Scan for the cell matching the given text and deliver its [X, Y] coordinate at center. 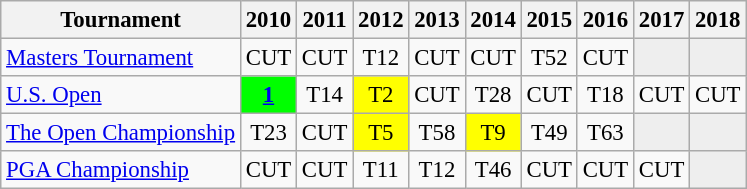
2012 [381, 20]
T14 [325, 95]
2010 [268, 20]
The Open Championship [121, 133]
T63 [605, 133]
U.S. Open [121, 95]
Tournament [121, 20]
T5 [381, 133]
T18 [605, 95]
T58 [437, 133]
T9 [493, 133]
2017 [661, 20]
T23 [268, 133]
2015 [549, 20]
PGA Championship [121, 170]
T49 [549, 133]
T46 [493, 170]
1 [268, 95]
2016 [605, 20]
T52 [549, 58]
2013 [437, 20]
T28 [493, 95]
2018 [718, 20]
T2 [381, 95]
T11 [381, 170]
2014 [493, 20]
2011 [325, 20]
Masters Tournament [121, 58]
